Detect which cell encompasses the target text, then output its (x, y) center coordinate. 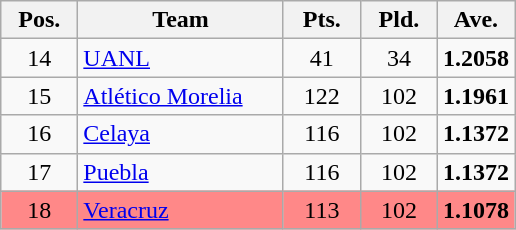
Ave. (476, 20)
Team (181, 20)
16 (40, 134)
41 (322, 58)
17 (40, 172)
34 (398, 58)
Veracruz (181, 210)
1.1961 (476, 96)
18 (40, 210)
Pts. (322, 20)
Puebla (181, 172)
Pld. (398, 20)
1.1078 (476, 210)
Celaya (181, 134)
122 (322, 96)
15 (40, 96)
1.2058 (476, 58)
UANL (181, 58)
113 (322, 210)
14 (40, 58)
Pos. (40, 20)
Atlético Morelia (181, 96)
